Identify which cell holds the provided text, then report its (X, Y) central coordinate. 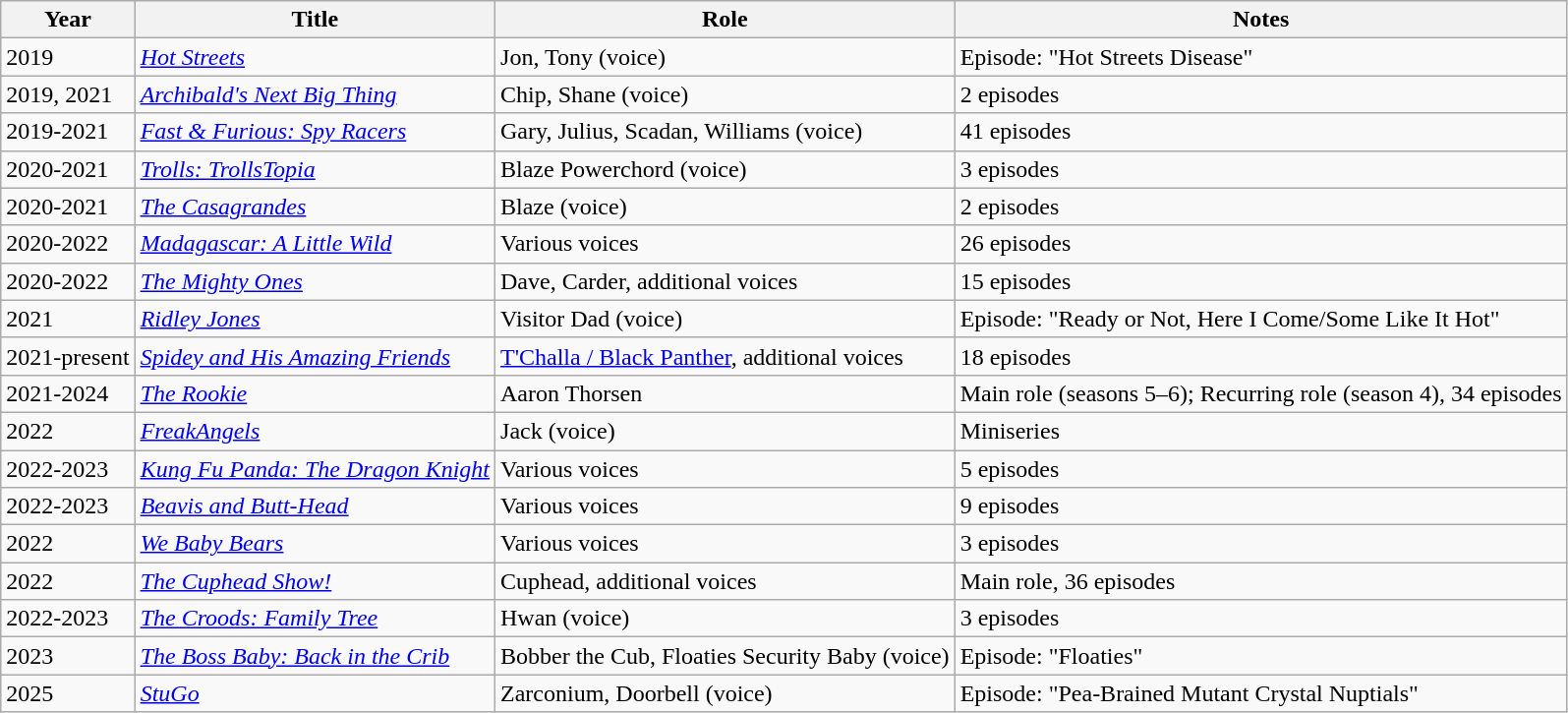
We Baby Bears (315, 544)
FreakAngels (315, 431)
41 episodes (1260, 132)
The Casagrandes (315, 207)
Cuphead, additional voices (726, 581)
Year (68, 20)
Jack (voice) (726, 431)
Blaze Powerchord (voice) (726, 169)
Notes (1260, 20)
StuGo (315, 693)
The Boss Baby: Back in the Crib (315, 656)
Episode: "Floaties" (1260, 656)
2021-present (68, 356)
Episode: "Hot Streets Disease" (1260, 57)
Zarconium, Doorbell (voice) (726, 693)
Bobber the Cub, Floaties Security Baby (voice) (726, 656)
Hot Streets (315, 57)
2019, 2021 (68, 94)
Fast & Furious: Spy Racers (315, 132)
Aaron Thorsen (726, 393)
15 episodes (1260, 281)
The Mighty Ones (315, 281)
9 episodes (1260, 506)
Beavis and Butt-Head (315, 506)
The Croods: Family Tree (315, 619)
Spidey and His Amazing Friends (315, 356)
Ridley Jones (315, 319)
T'Challa / Black Panther, additional voices (726, 356)
2019 (68, 57)
18 episodes (1260, 356)
Episode: "Pea-Brained Mutant Crystal Nuptials" (1260, 693)
Miniseries (1260, 431)
5 episodes (1260, 469)
The Rookie (315, 393)
2021 (68, 319)
Episode: "Ready or Not, Here I Come/Some Like It Hot" (1260, 319)
Dave, Carder, additional voices (726, 281)
2025 (68, 693)
Archibald's Next Big Thing (315, 94)
2021-2024 (68, 393)
Visitor Dad (voice) (726, 319)
26 episodes (1260, 244)
Chip, Shane (voice) (726, 94)
2023 (68, 656)
Role (726, 20)
Gary, Julius, Scadan, Williams (voice) (726, 132)
Kung Fu Panda: The Dragon Knight (315, 469)
The Cuphead Show! (315, 581)
Hwan (voice) (726, 619)
Madagascar: A Little Wild (315, 244)
Title (315, 20)
Main role, 36 episodes (1260, 581)
Main role (seasons 5–6); Recurring role (season 4), 34 episodes (1260, 393)
Blaze (voice) (726, 207)
Trolls: TrollsTopia (315, 169)
Jon, Tony (voice) (726, 57)
2019-2021 (68, 132)
